From the cell containing the given text, extract its center point as (x, y) coordinate. 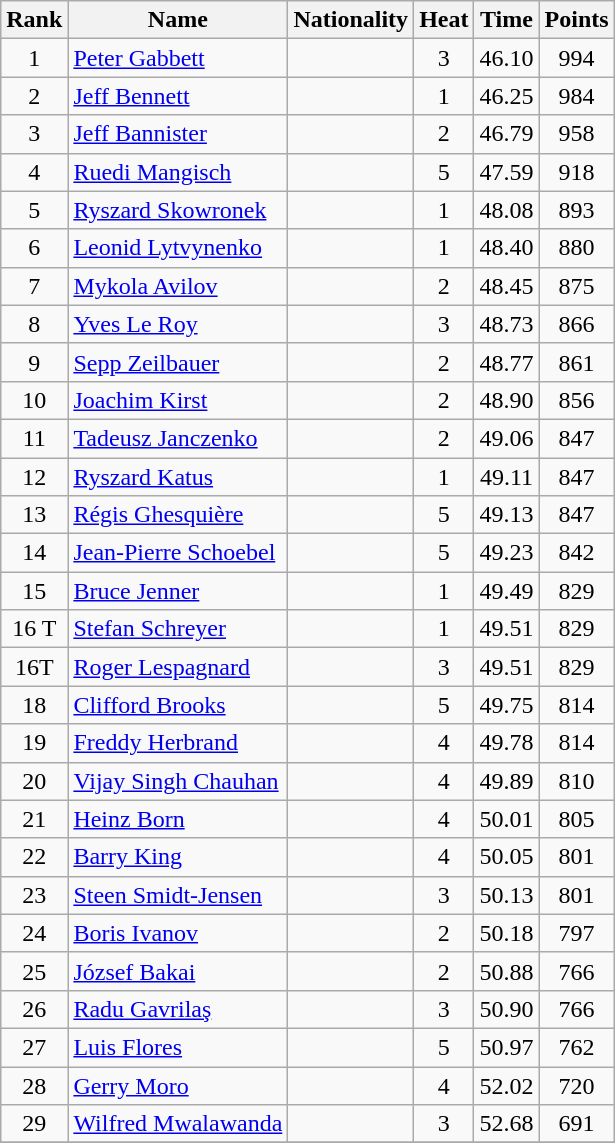
762 (576, 1047)
Régis Ghesquière (178, 515)
8 (34, 324)
25 (34, 971)
Joachim Kirst (178, 400)
26 (34, 1009)
Peter Gabbett (178, 58)
49.75 (506, 705)
10 (34, 400)
Clifford Brooks (178, 705)
50.01 (506, 819)
810 (576, 781)
50.18 (506, 933)
Steen Smidt-Jensen (178, 895)
Bruce Jenner (178, 591)
Luis Flores (178, 1047)
720 (576, 1085)
52.68 (506, 1124)
József Bakai (178, 971)
Radu Gavrilaş (178, 1009)
52.02 (506, 1085)
13 (34, 515)
861 (576, 362)
691 (576, 1124)
27 (34, 1047)
Jeff Bennett (178, 96)
994 (576, 58)
49.49 (506, 591)
18 (34, 705)
6 (34, 248)
Jean-Pierre Schoebel (178, 553)
50.05 (506, 857)
48.08 (506, 210)
49.13 (506, 515)
918 (576, 172)
48.40 (506, 248)
Yves Le Roy (178, 324)
14 (34, 553)
Gerry Moro (178, 1085)
22 (34, 857)
Ryszard Katus (178, 477)
49.78 (506, 743)
797 (576, 933)
47.59 (506, 172)
Leonid Lytvynenko (178, 248)
Heat (444, 20)
49.11 (506, 477)
Barry King (178, 857)
Freddy Herbrand (178, 743)
Jeff Bannister (178, 134)
Name (178, 20)
Stefan Schreyer (178, 629)
880 (576, 248)
15 (34, 591)
21 (34, 819)
48.90 (506, 400)
12 (34, 477)
50.90 (506, 1009)
23 (34, 895)
48.73 (506, 324)
50.97 (506, 1047)
7 (34, 286)
805 (576, 819)
Rank (34, 20)
Vijay Singh Chauhan (178, 781)
50.13 (506, 895)
Heinz Born (178, 819)
16T (34, 667)
19 (34, 743)
Mykola Avilov (178, 286)
Time (506, 20)
9 (34, 362)
49.89 (506, 781)
48.45 (506, 286)
29 (34, 1124)
Wilfred Mwalawanda (178, 1124)
875 (576, 286)
958 (576, 134)
11 (34, 438)
866 (576, 324)
20 (34, 781)
Ruedi Mangisch (178, 172)
24 (34, 933)
Points (576, 20)
50.88 (506, 971)
Ryszard Skowronek (178, 210)
46.79 (506, 134)
893 (576, 210)
984 (576, 96)
48.77 (506, 362)
Roger Lespagnard (178, 667)
16 T (34, 629)
49.23 (506, 553)
842 (576, 553)
Nationality (351, 20)
Sepp Zeilbauer (178, 362)
46.10 (506, 58)
46.25 (506, 96)
49.06 (506, 438)
28 (34, 1085)
Boris Ivanov (178, 933)
856 (576, 400)
Tadeusz Janczenko (178, 438)
